Determine the [x, y] coordinate at the center of the cell enclosing the given text.  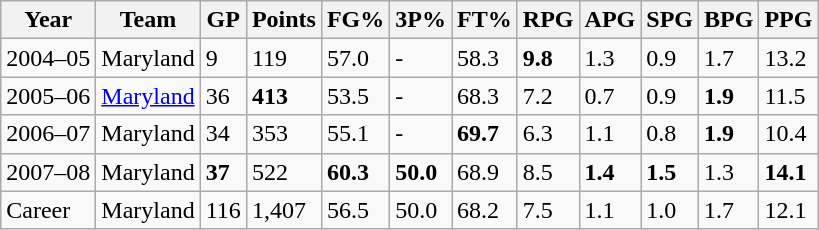
1.5 [670, 172]
7.5 [548, 210]
55.1 [355, 134]
GP [223, 20]
68.9 [485, 172]
Career [48, 210]
BPG [729, 20]
SPG [670, 20]
7.2 [548, 96]
9.8 [548, 58]
413 [284, 96]
68.2 [485, 210]
353 [284, 134]
13.2 [788, 58]
2006–07 [48, 134]
34 [223, 134]
1.0 [670, 210]
116 [223, 210]
0.7 [610, 96]
RPG [548, 20]
1.4 [610, 172]
53.5 [355, 96]
68.3 [485, 96]
2005–06 [48, 96]
69.7 [485, 134]
56.5 [355, 210]
PPG [788, 20]
119 [284, 58]
60.3 [355, 172]
Points [284, 20]
3P% [421, 20]
37 [223, 172]
14.1 [788, 172]
12.1 [788, 210]
6.3 [548, 134]
36 [223, 96]
Team [148, 20]
FT% [485, 20]
9 [223, 58]
FG% [355, 20]
11.5 [788, 96]
Year [48, 20]
1,407 [284, 210]
522 [284, 172]
2004–05 [48, 58]
0.8 [670, 134]
10.4 [788, 134]
2007–08 [48, 172]
APG [610, 20]
57.0 [355, 58]
8.5 [548, 172]
58.3 [485, 58]
